For the text-containing cell, return its midpoint in [x, y] coordinate format. 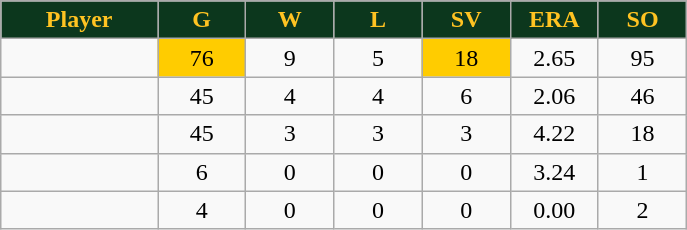
SV [466, 20]
95 [642, 58]
2 [642, 210]
W [290, 20]
46 [642, 96]
1 [642, 172]
SO [642, 20]
ERA [554, 20]
76 [202, 58]
3.24 [554, 172]
2.65 [554, 58]
0.00 [554, 210]
5 [378, 58]
L [378, 20]
2.06 [554, 96]
G [202, 20]
4.22 [554, 134]
Player [80, 20]
9 [290, 58]
